Capture the cell that displays the provided text and extract its (X, Y) central coordinate. 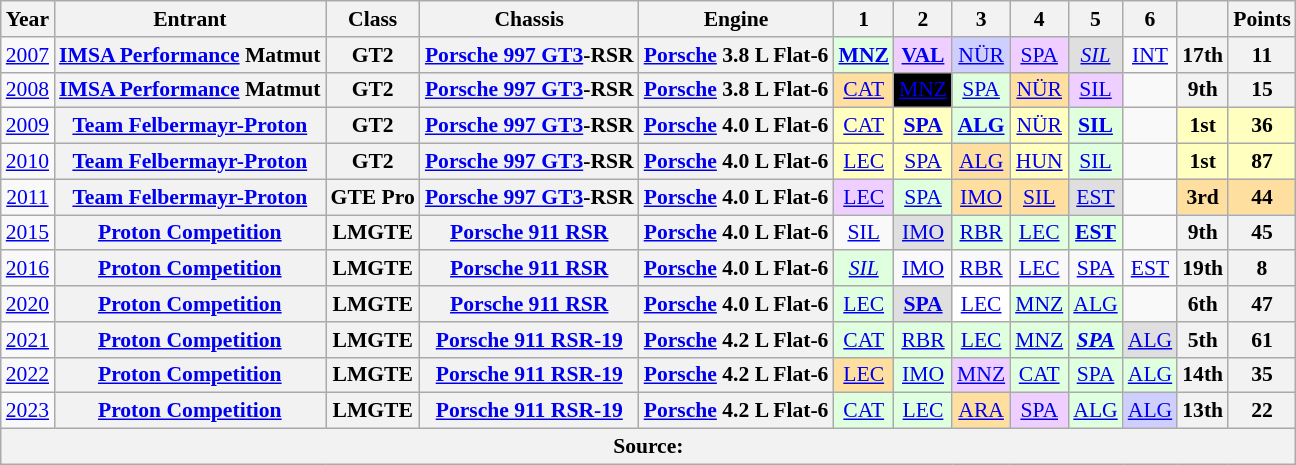
6th (1202, 304)
Chassis (530, 19)
Points (1262, 19)
35 (1262, 375)
61 (1262, 340)
2022 (28, 375)
1 (863, 19)
Class (373, 19)
GTE Pro (373, 197)
2009 (28, 126)
19th (1202, 269)
VAL (923, 55)
47 (1262, 304)
87 (1262, 162)
45 (1262, 233)
8 (1262, 269)
2023 (28, 411)
36 (1262, 126)
2021 (28, 340)
2010 (28, 162)
15 (1262, 90)
2015 (28, 233)
11 (1262, 55)
2011 (28, 197)
3rd (1202, 197)
Engine (736, 19)
INT (1150, 55)
Year (28, 19)
4 (1039, 19)
ARA (981, 411)
2 (923, 19)
3 (981, 19)
2008 (28, 90)
2007 (28, 55)
44 (1262, 197)
5th (1202, 340)
22 (1262, 411)
HUN (1039, 162)
2016 (28, 269)
2020 (28, 304)
14th (1202, 375)
13th (1202, 411)
6 (1150, 19)
Source: (648, 447)
5 (1095, 19)
17th (1202, 55)
Entrant (190, 19)
